Extract the [x, y] coordinate from the center of the cell holding the provided text.  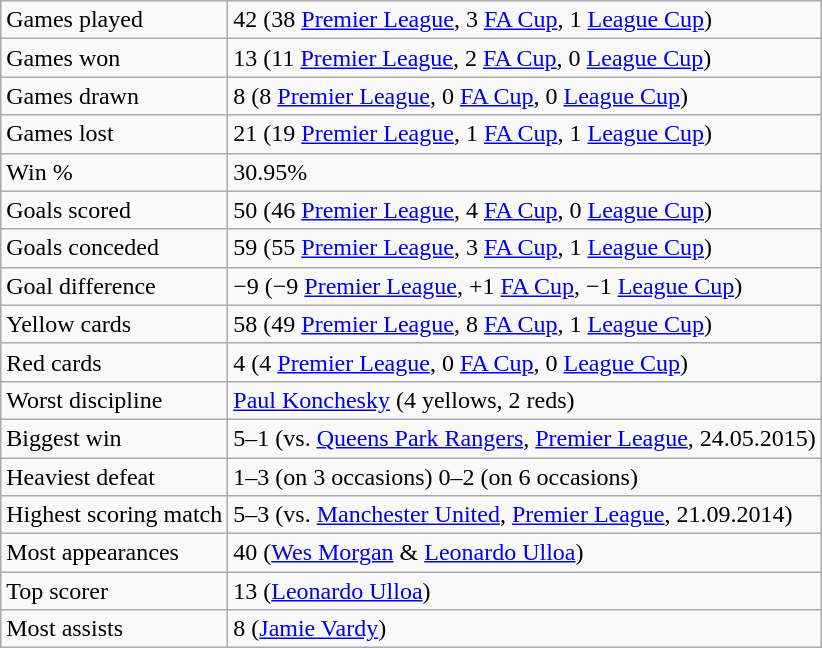
21 (19 Premier League, 1 FA Cup, 1 League Cup) [525, 134]
Top scorer [114, 591]
Red cards [114, 362]
Heaviest defeat [114, 477]
Games lost [114, 134]
Games won [114, 58]
59 (55 Premier League, 3 FA Cup, 1 League Cup) [525, 248]
8 (8 Premier League, 0 FA Cup, 0 League Cup) [525, 96]
Paul Konchesky (4 yellows, 2 reds) [525, 400]
5–3 (vs. Manchester United, Premier League, 21.09.2014) [525, 515]
Biggest win [114, 438]
40 (Wes Morgan & Leonardo Ulloa) [525, 553]
8 (Jamie Vardy) [525, 629]
Yellow cards [114, 324]
Highest scoring match [114, 515]
30.95% [525, 172]
−9 (−9 Premier League, +1 FA Cup, −1 League Cup) [525, 286]
Most appearances [114, 553]
Goal difference [114, 286]
Most assists [114, 629]
Win % [114, 172]
Games played [114, 20]
Worst discipline [114, 400]
42 (38 Premier League, 3 FA Cup, 1 League Cup) [525, 20]
Games drawn [114, 96]
4 (4 Premier League, 0 FA Cup, 0 League Cup) [525, 362]
Goals scored [114, 210]
58 (49 Premier League, 8 FA Cup, 1 League Cup) [525, 324]
5–1 (vs. Queens Park Rangers, Premier League, 24.05.2015) [525, 438]
50 (46 Premier League, 4 FA Cup, 0 League Cup) [525, 210]
13 (11 Premier League, 2 FA Cup, 0 League Cup) [525, 58]
13 (Leonardo Ulloa) [525, 591]
Goals conceded [114, 248]
1–3 (on 3 occasions) 0–2 (on 6 occasions) [525, 477]
